Identify which cell holds the provided text, then report its (x, y) central coordinate. 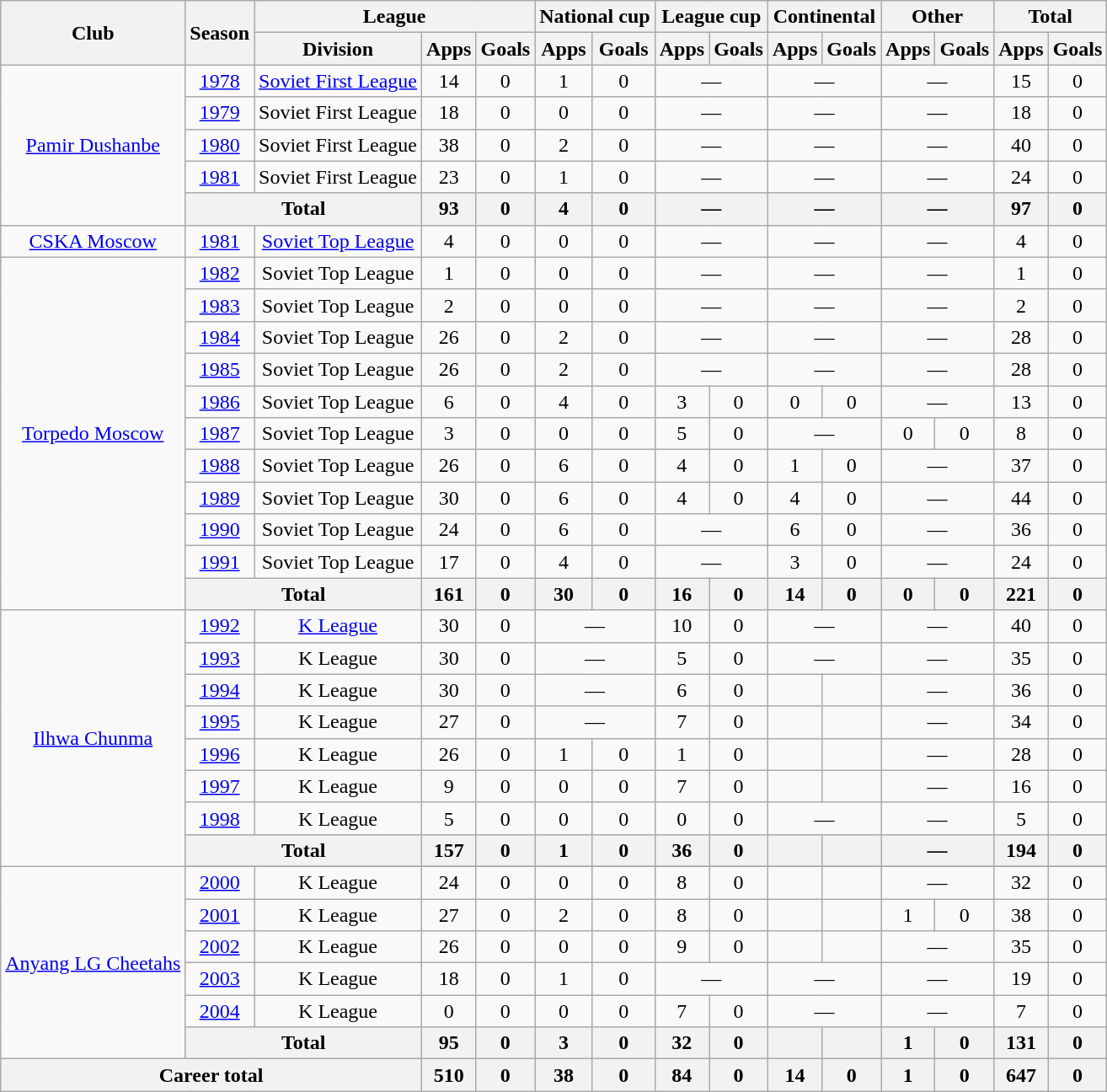
2004 (220, 1011)
97 (1021, 209)
2001 (220, 914)
Season (220, 33)
1996 (220, 754)
194 (1021, 850)
510 (449, 1075)
15 (1021, 81)
221 (1021, 594)
93 (449, 209)
10 (682, 626)
1990 (220, 530)
37 (1021, 466)
84 (682, 1075)
2003 (220, 979)
131 (1021, 1043)
Other (938, 17)
1983 (220, 305)
League cup (711, 17)
CSKA Moscow (93, 241)
1998 (220, 818)
647 (1021, 1075)
Division (339, 49)
1994 (220, 690)
1984 (220, 337)
17 (449, 562)
1978 (220, 81)
Career total (211, 1075)
Anyang LG Cheetahs (93, 962)
1993 (220, 658)
23 (449, 177)
161 (449, 594)
1997 (220, 786)
1989 (220, 498)
1995 (220, 722)
1985 (220, 369)
National cup (595, 17)
157 (449, 850)
1992 (220, 626)
League (394, 17)
2000 (220, 882)
Torpedo Moscow (93, 433)
1980 (220, 145)
1986 (220, 402)
Pamir Dushanbe (93, 145)
34 (1021, 722)
95 (449, 1043)
Club (93, 33)
1987 (220, 434)
1979 (220, 113)
13 (1021, 402)
1982 (220, 273)
1988 (220, 466)
44 (1021, 498)
1991 (220, 562)
Ilhwa Chunma (93, 738)
19 (1021, 979)
2002 (220, 947)
Continental (824, 17)
